Detect which cell encompasses the target text, then output its (x, y) center coordinate. 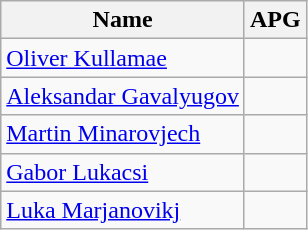
Oliver Kullamae (123, 58)
Luka Marjanovikj (123, 210)
APG (275, 20)
Gabor Lukacsi (123, 172)
Martin Minarovjech (123, 134)
Aleksandar Gavalyugov (123, 96)
Name (123, 20)
